Provide the (X, Y) coordinate of the cell's center where the given text is located.  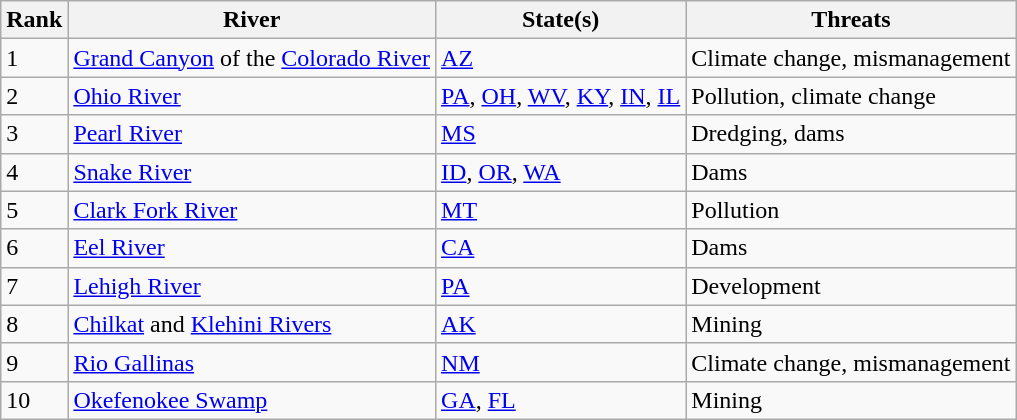
Chilkat and Klehini Rivers (252, 324)
Okefenokee Swamp (252, 400)
Clark Fork River (252, 210)
PA (561, 286)
PA, OH, WV, KY, IN, IL (561, 96)
CA (561, 248)
ID, OR, WA (561, 172)
Snake River (252, 172)
3 (34, 134)
Pollution (851, 210)
Pearl River (252, 134)
Grand Canyon of the Colorado River (252, 58)
NM (561, 362)
Ohio River (252, 96)
9 (34, 362)
5 (34, 210)
Eel River (252, 248)
10 (34, 400)
Rank (34, 20)
Development (851, 286)
1 (34, 58)
Rio Gallinas (252, 362)
7 (34, 286)
6 (34, 248)
State(s) (561, 20)
Dredging, dams (851, 134)
2 (34, 96)
Pollution, climate change (851, 96)
Threats (851, 20)
GA, FL (561, 400)
AK (561, 324)
MS (561, 134)
8 (34, 324)
4 (34, 172)
AZ (561, 58)
River (252, 20)
MT (561, 210)
Lehigh River (252, 286)
